Identify which cell holds the provided text, then report its (X, Y) central coordinate. 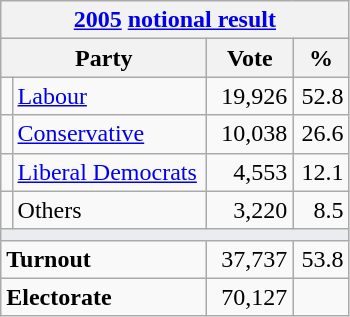
10,038 (250, 134)
3,220 (250, 210)
52.8 (321, 96)
Conservative (110, 134)
Electorate (104, 297)
53.8 (321, 259)
% (321, 58)
12.1 (321, 172)
19,926 (250, 96)
26.6 (321, 134)
Party (104, 58)
8.5 (321, 210)
4,553 (250, 172)
70,127 (250, 297)
37,737 (250, 259)
2005 notional result (175, 20)
Labour (110, 96)
Vote (250, 58)
Others (110, 210)
Liberal Democrats (110, 172)
Turnout (104, 259)
